Find where the given text appears and provide that cell's center as (X, Y) coordinate. 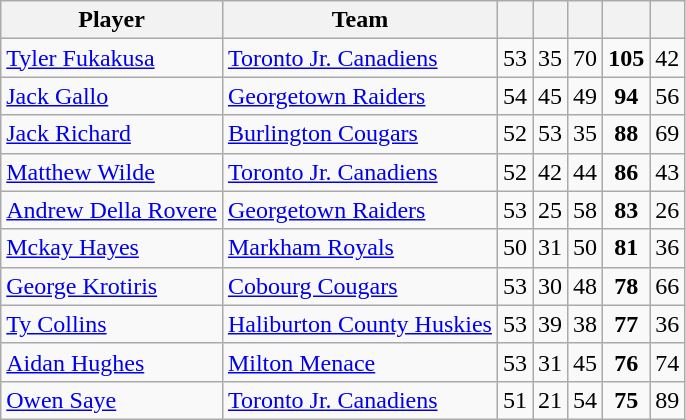
Aidan Hughes (112, 362)
81 (626, 248)
58 (586, 210)
Milton Menace (360, 362)
30 (550, 286)
Owen Saye (112, 400)
Ty Collins (112, 324)
39 (550, 324)
88 (626, 134)
76 (626, 362)
Matthew Wilde (112, 172)
George Krotiris (112, 286)
Player (112, 20)
77 (626, 324)
Haliburton County Huskies (360, 324)
25 (550, 210)
74 (668, 362)
26 (668, 210)
86 (626, 172)
83 (626, 210)
94 (626, 96)
Burlington Cougars (360, 134)
Jack Gallo (112, 96)
38 (586, 324)
78 (626, 286)
Andrew Della Rovere (112, 210)
48 (586, 286)
49 (586, 96)
Cobourg Cougars (360, 286)
66 (668, 286)
51 (514, 400)
56 (668, 96)
43 (668, 172)
75 (626, 400)
Team (360, 20)
44 (586, 172)
89 (668, 400)
Markham Royals (360, 248)
Mckay Hayes (112, 248)
69 (668, 134)
21 (550, 400)
Tyler Fukakusa (112, 58)
Jack Richard (112, 134)
105 (626, 58)
70 (586, 58)
